Determine the [X, Y] coordinate at the center of the cell enclosing the given text.  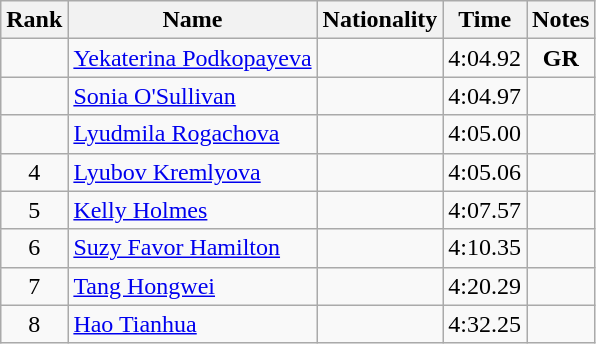
GR [561, 58]
Rank [34, 20]
Sonia O'Sullivan [192, 96]
Yekaterina Podkopayeva [192, 58]
Lyubov Kremlyova [192, 172]
7 [34, 286]
4:05.00 [485, 134]
Tang Hongwei [192, 286]
4:07.57 [485, 210]
8 [34, 324]
Suzy Favor Hamilton [192, 248]
4:32.25 [485, 324]
Hao Tianhua [192, 324]
Time [485, 20]
Lyudmila Rogachova [192, 134]
5 [34, 210]
Nationality [380, 20]
4 [34, 172]
4:10.35 [485, 248]
Name [192, 20]
Notes [561, 20]
6 [34, 248]
4:20.29 [485, 286]
4:05.06 [485, 172]
4:04.92 [485, 58]
4:04.97 [485, 96]
Kelly Holmes [192, 210]
